Determine the [x, y] coordinate at the center of the cell enclosing the given text.  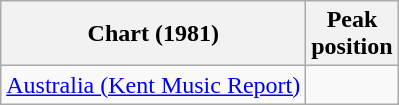
Australia (Kent Music Report) [154, 85]
Chart (1981) [154, 34]
Peakposition [352, 34]
